Pinpoint the cell where the given text exists, returning its (X, Y) midpoint coordinate. 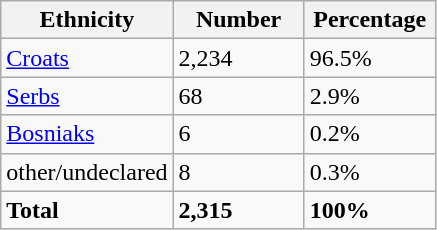
Percentage (370, 20)
Total (87, 210)
2,315 (238, 210)
Croats (87, 58)
96.5% (370, 58)
0.2% (370, 134)
2.9% (370, 96)
Bosniaks (87, 134)
Ethnicity (87, 20)
100% (370, 210)
0.3% (370, 172)
2,234 (238, 58)
8 (238, 172)
68 (238, 96)
Number (238, 20)
Serbs (87, 96)
other/undeclared (87, 172)
6 (238, 134)
